Capture the cell that displays the provided text and extract its [X, Y] central coordinate. 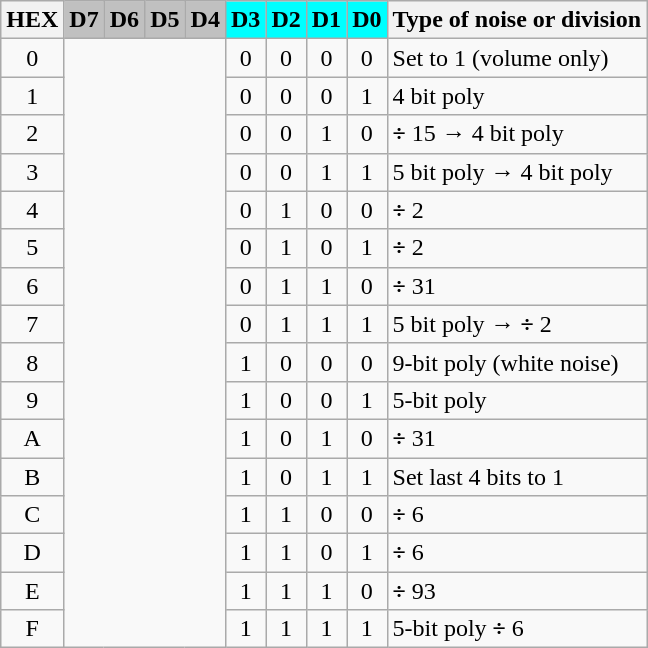
5-bit poly [517, 400]
D7 [84, 20]
D1 [326, 20]
C [32, 515]
Set last 4 bits to 1 [517, 477]
4 [32, 210]
5-bit poly ÷ 6 [517, 629]
Set to 1 (volume only) [517, 58]
D2 [286, 20]
HEX [32, 20]
D3 [245, 20]
5 bit poly → 4 bit poly [517, 172]
5 bit poly → ÷ 2 [517, 324]
D [32, 553]
8 [32, 362]
3 [32, 172]
D5 [165, 20]
D4 [205, 20]
F [32, 629]
9 [32, 400]
÷ 93 [517, 591]
4 bit poly [517, 96]
6 [32, 286]
Type of noise or division [517, 20]
D6 [124, 20]
E [32, 591]
D0 [367, 20]
÷ 15 → 4 bit poly [517, 134]
7 [32, 324]
9-bit poly (white noise) [517, 362]
B [32, 477]
5 [32, 248]
A [32, 438]
2 [32, 134]
